Scan for the cell matching the given text and deliver its [X, Y] coordinate at center. 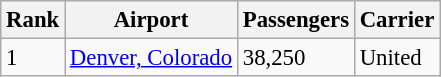
Passengers [296, 20]
Denver, Colorado [152, 58]
United [396, 58]
1 [33, 58]
Airport [152, 20]
Rank [33, 20]
38,250 [296, 58]
Carrier [396, 20]
